Return (X, Y) of the center of cell containing provided text 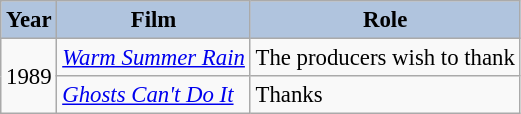
The producers wish to thank (385, 58)
Year (29, 20)
Ghosts Can't Do It (154, 95)
Film (154, 20)
1989 (29, 76)
Thanks (385, 95)
Warm Summer Rain (154, 58)
Role (385, 20)
